Locate the cell with the specified text and output its [x, y] center coordinate. 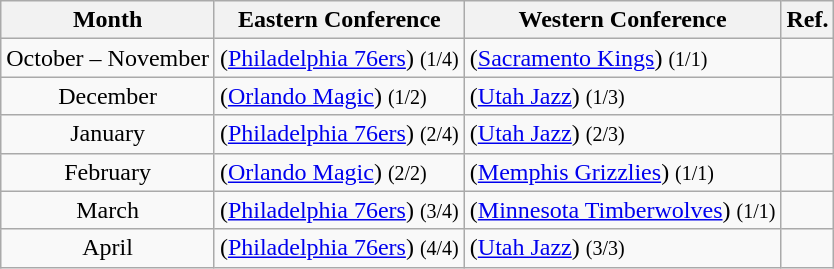
(Minnesota Timberwolves) (1/1) [622, 210]
(Utah Jazz) (3/3) [622, 248]
Ref. [808, 20]
January [108, 134]
(Memphis Grizzlies) (1/1) [622, 172]
(Philadelphia 76ers) (3/4) [339, 210]
Eastern Conference [339, 20]
(Orlando Magic) (1/2) [339, 96]
(Sacramento Kings) (1/1) [622, 58]
(Philadelphia 76ers) (4/4) [339, 248]
Month [108, 20]
(Utah Jazz) (1/3) [622, 96]
October – November [108, 58]
April [108, 248]
(Orlando Magic) (2/2) [339, 172]
Western Conference [622, 20]
December [108, 96]
(Philadelphia 76ers) (1/4) [339, 58]
February [108, 172]
(Philadelphia 76ers) (2/4) [339, 134]
(Utah Jazz) (2/3) [622, 134]
March [108, 210]
